Determine the (X, Y) coordinate at the center of the cell enclosing the given text.  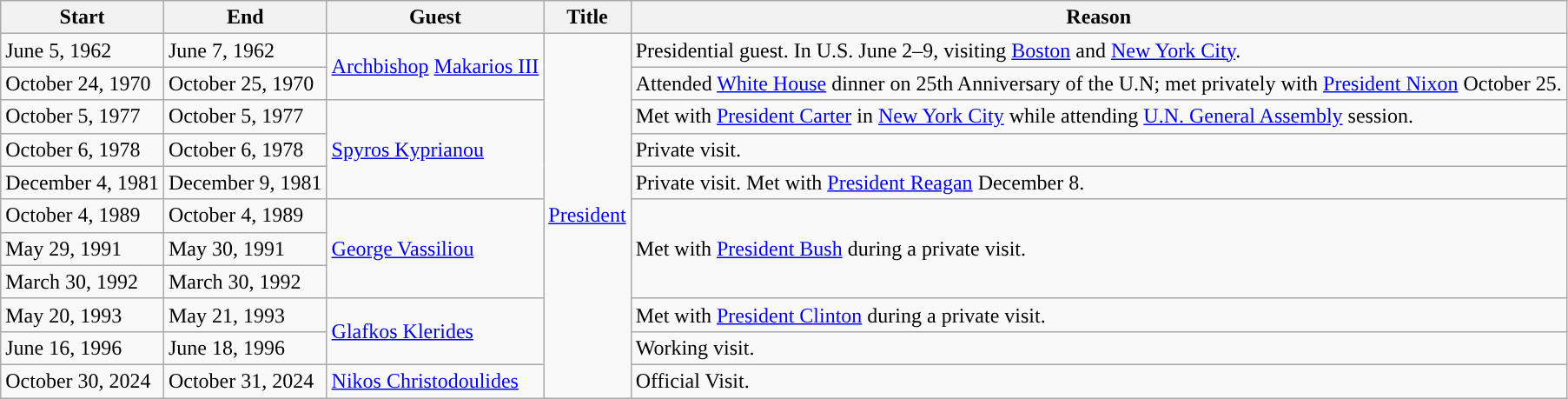
June 16, 1996 (83, 348)
Official Visit. (1098, 381)
George Vassiliou (435, 249)
Working visit. (1098, 348)
End (245, 17)
Met with President Bush during a private visit. (1098, 249)
Glafkos Klerides (435, 331)
Archbishop Makarios III (435, 67)
May 30, 1991 (245, 249)
May 21, 1993 (245, 315)
Guest (435, 17)
Attended White House dinner on 25th Anniversary of the U.N; met privately with President Nixon October 25. (1098, 83)
Title (587, 17)
Presidential guest. In U.S. June 2–9, visiting Boston and New York City. (1098, 50)
October 31, 2024 (245, 381)
October 30, 2024 (83, 381)
Nikos Christodoulides (435, 381)
October 24, 1970 (83, 83)
President (587, 216)
June 18, 1996 (245, 348)
May 20, 1993 (83, 315)
December 4, 1981 (83, 183)
Met with President Carter in New York City while attending U.N. General Assembly session. (1098, 116)
June 5, 1962 (83, 50)
Met with President Clinton during a private visit. (1098, 315)
Reason (1098, 17)
Private visit. Met with President Reagan December 8. (1098, 183)
October 25, 1970 (245, 83)
June 7, 1962 (245, 50)
December 9, 1981 (245, 183)
Private visit. (1098, 150)
Spyros Kyprianou (435, 150)
May 29, 1991 (83, 249)
Start (83, 17)
